Identify which cell holds the provided text, then report its [x, y] central coordinate. 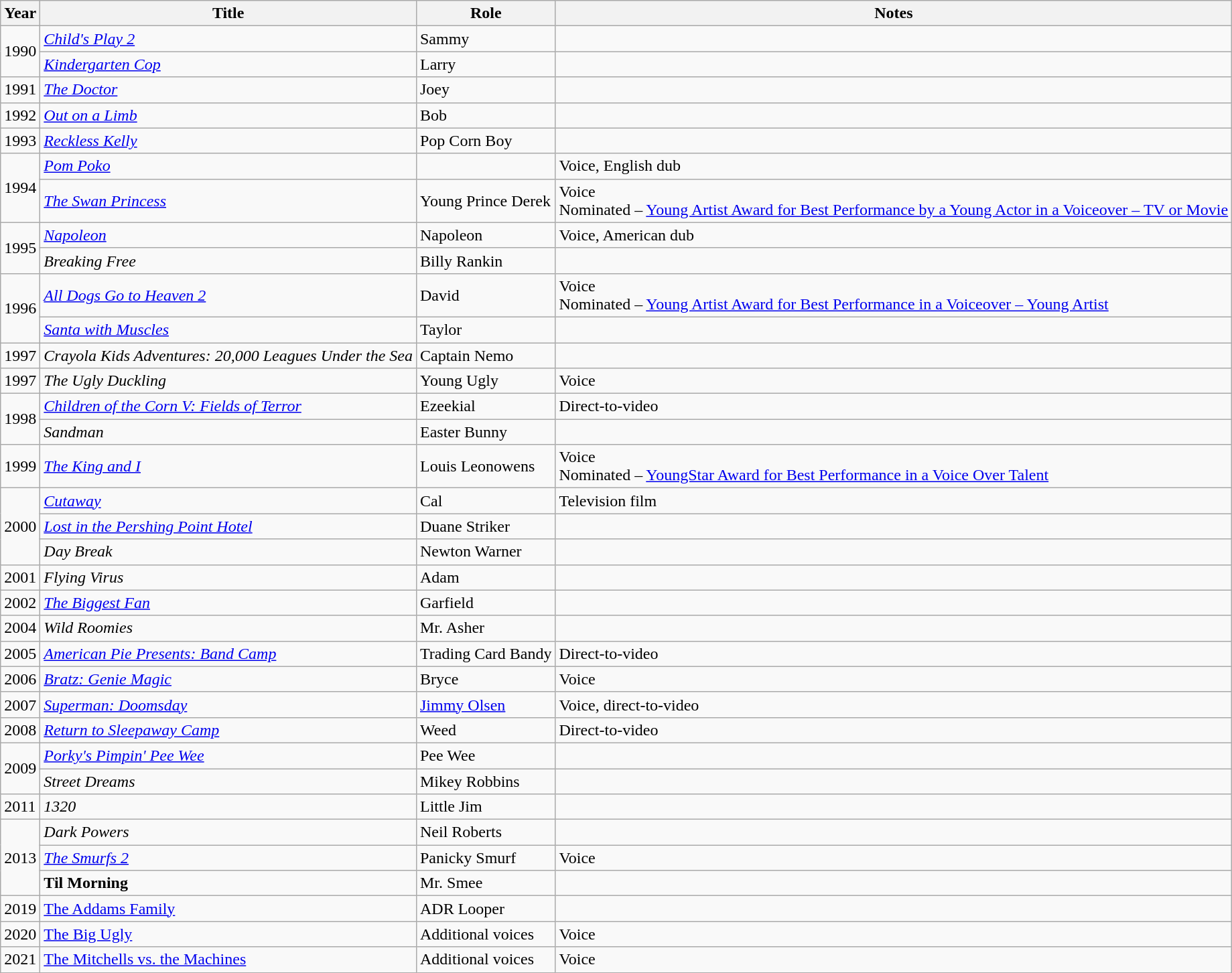
Adam [486, 577]
All Dogs Go to Heaven 2 [228, 295]
Superman: Doomsday [228, 704]
1990 [20, 52]
2008 [20, 730]
Billy Rankin [486, 260]
Little Jim [486, 807]
2020 [20, 934]
The King and I [228, 466]
The Ugly Duckling [228, 381]
2004 [20, 628]
Breaking Free [228, 260]
Louis Leonowens [486, 466]
The Addams Family [228, 909]
Voice, direct-to-video [894, 704]
Role [486, 13]
The Swan Princess [228, 201]
1998 [20, 419]
1992 [20, 115]
1993 [20, 141]
Dark Powers [228, 832]
Easter Bunny [486, 432]
2009 [20, 768]
2021 [20, 960]
Mr. Smee [486, 883]
1994 [20, 188]
Voice, American dub [894, 235]
Sandman [228, 432]
Neil Roberts [486, 832]
Santa with Muscles [228, 329]
2006 [20, 679]
1999 [20, 466]
Children of the Corn V: Fields of Terror [228, 406]
VoiceNominated – Young Artist Award for Best Performance in a Voiceover – Young Artist [894, 295]
American Pie Presents: Band Camp [228, 654]
Mr. Asher [486, 628]
Day Break [228, 552]
1995 [20, 248]
The Doctor [228, 90]
Voice, English dub [894, 166]
Cal [486, 501]
Lost in the Pershing Point Hotel [228, 526]
Larry [486, 64]
Newton Warner [486, 552]
2001 [20, 577]
Captain Nemo [486, 356]
2011 [20, 807]
The Biggest Fan [228, 603]
Wild Roomies [228, 628]
Pee Wee [486, 755]
ADR Looper [486, 909]
Panicky Smurf [486, 858]
Pop Corn Boy [486, 141]
Pom Poko [228, 166]
David [486, 295]
Flying Virus [228, 577]
1991 [20, 90]
Jimmy Olsen [486, 704]
2002 [20, 603]
Television film [894, 501]
Reckless Kelly [228, 141]
The Big Ugly [228, 934]
Trading Card Bandy [486, 654]
Garfield [486, 603]
Crayola Kids Adventures: 20,000 Leagues Under the Sea [228, 356]
Kindergarten Cop [228, 64]
Bratz: Genie Magic [228, 679]
2005 [20, 654]
2013 [20, 858]
Title [228, 13]
VoiceNominated – Young Artist Award for Best Performance by a Young Actor in a Voiceover – TV or Movie [894, 201]
Notes [894, 13]
1320 [228, 807]
Young Prince Derek [486, 201]
Sammy [486, 39]
Street Dreams [228, 781]
Child's Play 2 [228, 39]
Bob [486, 115]
The Mitchells vs. the Machines [228, 960]
Porky's Pimpin' Pee Wee [228, 755]
Return to Sleepaway Camp [228, 730]
Weed [486, 730]
Til Morning [228, 883]
2000 [20, 526]
2019 [20, 909]
Year [20, 13]
Bryce [486, 679]
1996 [20, 308]
Joey [486, 90]
2007 [20, 704]
VoiceNominated – YoungStar Award for Best Performance in a Voice Over Talent [894, 466]
Mikey Robbins [486, 781]
Out on a Limb [228, 115]
The Smurfs 2 [228, 858]
Taylor [486, 329]
Young Ugly [486, 381]
Cutaway [228, 501]
Ezeekial [486, 406]
Duane Striker [486, 526]
